Determine the (X, Y) coordinate at the center of the cell enclosing the given text.  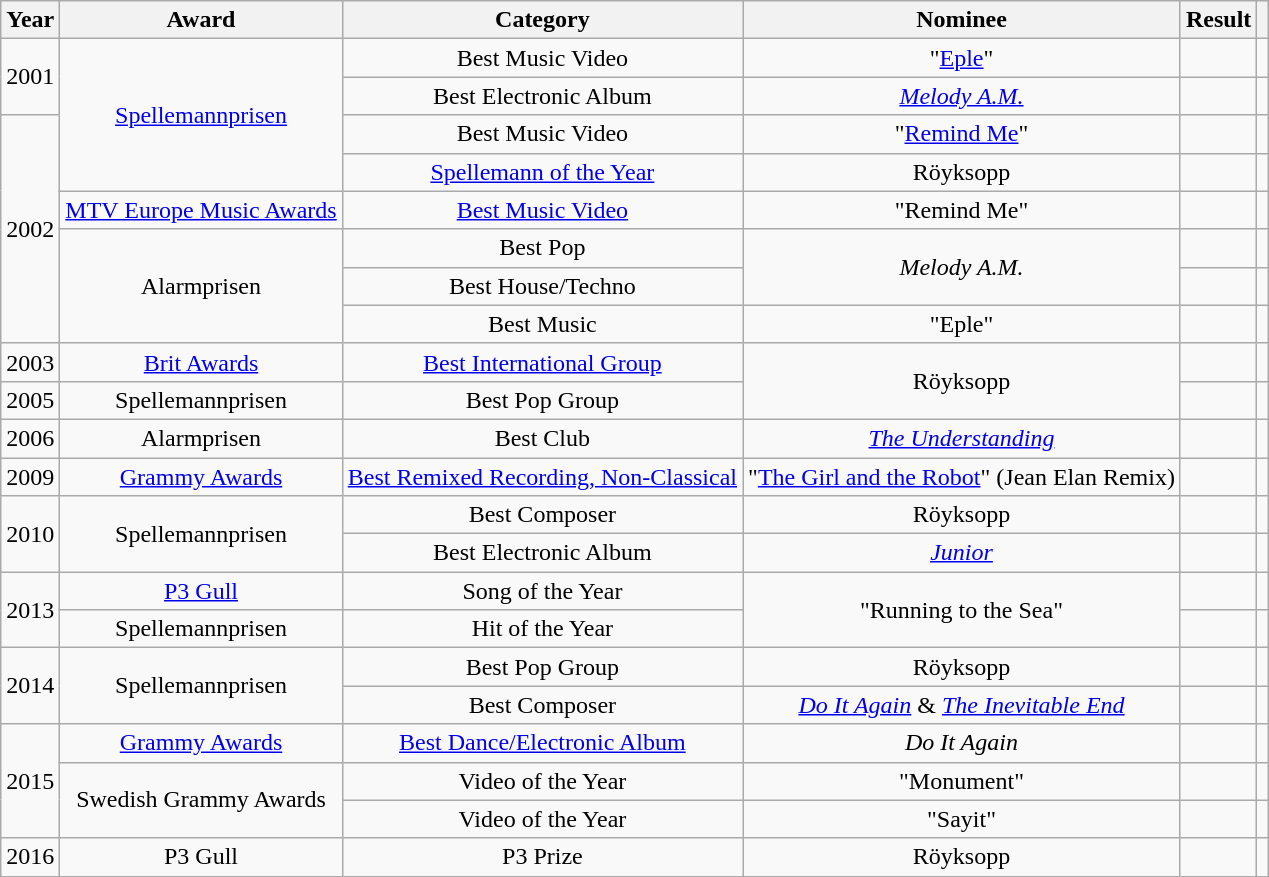
Best International Group (542, 362)
Brit Awards (201, 362)
Best House/Techno (542, 286)
2010 (30, 534)
Song of the Year (542, 591)
2001 (30, 77)
Spellemann of the Year (542, 172)
Swedish Grammy Awards (201, 800)
Do It Again & The Inevitable End (962, 705)
Hit of the Year (542, 629)
Best Music (542, 324)
Category (542, 20)
Nominee (962, 20)
2016 (30, 857)
Best Club (542, 438)
MTV Europe Music Awards (201, 210)
2003 (30, 362)
2014 (30, 686)
Junior (962, 553)
Best Pop (542, 248)
Best Remixed Recording, Non-Classical (542, 477)
2006 (30, 438)
Award (201, 20)
2013 (30, 610)
2015 (30, 781)
"Running to the Sea" (962, 610)
Year (30, 20)
P3 Prize (542, 857)
Best Dance/Electronic Album (542, 743)
Result (1218, 20)
2009 (30, 477)
"Monument" (962, 781)
2005 (30, 400)
"The Girl and the Robot" (Jean Elan Remix) (962, 477)
"Sayit" (962, 819)
Do It Again (962, 743)
2002 (30, 229)
The Understanding (962, 438)
